Locate the cell with the specified text and output its [x, y] center coordinate. 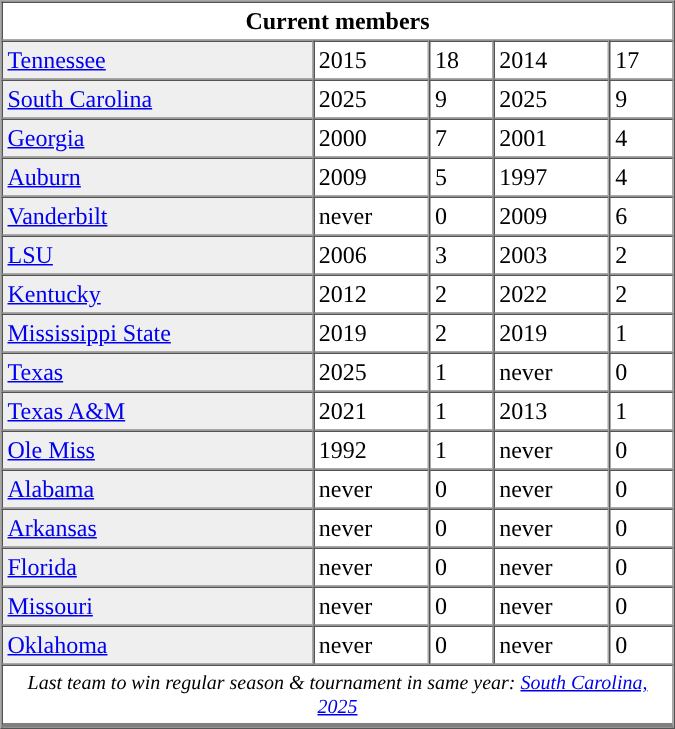
2015 [371, 60]
2021 [371, 412]
Mississippi State [158, 334]
Missouri [158, 606]
Florida [158, 568]
Arkansas [158, 528]
LSU [158, 256]
3 [461, 256]
2006 [371, 256]
6 [641, 216]
Last team to win regular season & tournament in same year: South Carolina, 2025 [338, 696]
2014 [551, 60]
1992 [371, 450]
5 [461, 178]
1997 [551, 178]
Current members [338, 22]
Texas [158, 372]
2000 [371, 138]
Alabama [158, 490]
2022 [551, 294]
South Carolina [158, 100]
Tennessee [158, 60]
Vanderbilt [158, 216]
Ole Miss [158, 450]
Oklahoma [158, 646]
7 [461, 138]
2013 [551, 412]
Texas A&M [158, 412]
Kentucky [158, 294]
2001 [551, 138]
17 [641, 60]
18 [461, 60]
Auburn [158, 178]
2003 [551, 256]
Georgia [158, 138]
2012 [371, 294]
